Identify which cell holds the provided text, then report its [x, y] central coordinate. 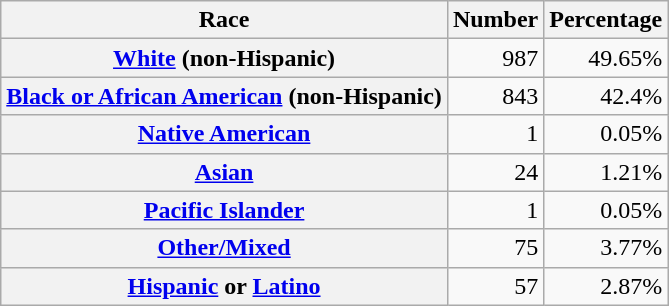
843 [495, 96]
57 [495, 286]
24 [495, 172]
Number [495, 20]
2.87% [606, 286]
White (non-Hispanic) [224, 58]
Hispanic or Latino [224, 286]
Asian [224, 172]
Pacific Islander [224, 210]
Black or African American (non-Hispanic) [224, 96]
987 [495, 58]
3.77% [606, 248]
Percentage [606, 20]
42.4% [606, 96]
Native American [224, 134]
Race [224, 20]
1.21% [606, 172]
75 [495, 248]
49.65% [606, 58]
Other/Mixed [224, 248]
